Provide the (x, y) coordinate of the cell's center where the given text is located.  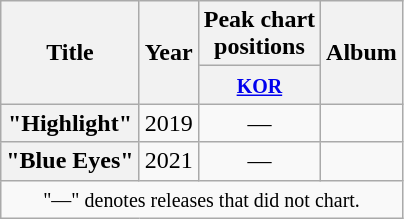
"Highlight" (70, 123)
"—" denotes releases that did not chart. (202, 199)
2021 (168, 161)
Peak chart positions (259, 34)
Year (168, 52)
Album (362, 52)
Title (70, 52)
"Blue Eyes" (70, 161)
KOR (259, 85)
2019 (168, 123)
